Output the (X, Y) coordinate of the center of the cell containing the given text.  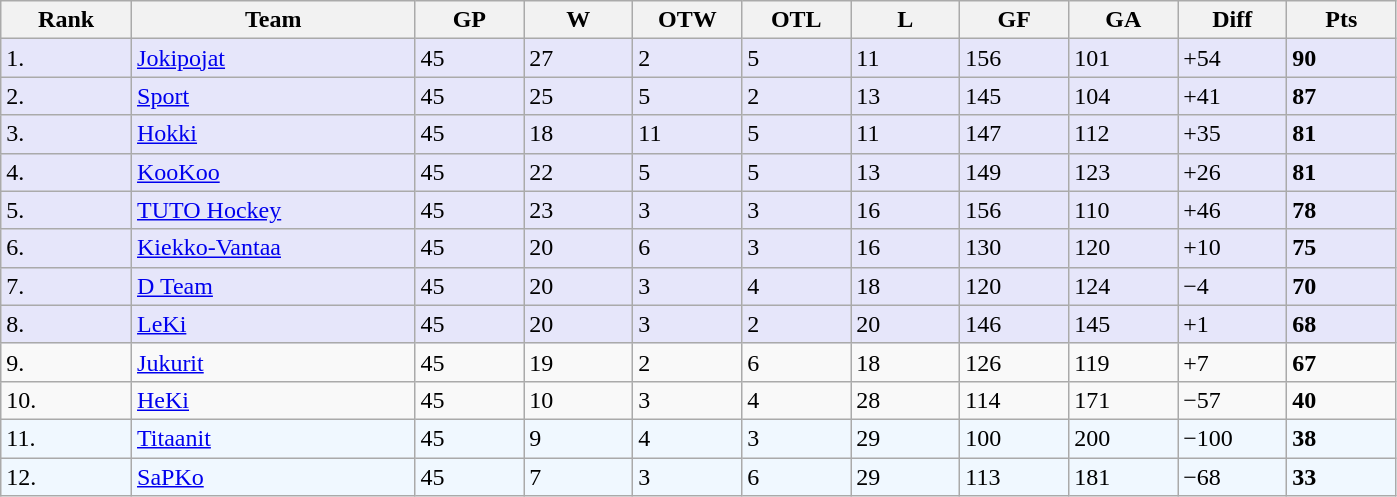
146 (1014, 324)
9. (66, 362)
GA (1124, 20)
10. (66, 400)
10 (578, 400)
5. (66, 210)
−100 (1232, 438)
22 (578, 172)
+10 (1232, 248)
+41 (1232, 96)
L (906, 20)
8. (66, 324)
40 (1342, 400)
+46 (1232, 210)
OTW (688, 20)
4. (66, 172)
GP (470, 20)
Kiekko-Vantaa (274, 248)
33 (1342, 477)
70 (1342, 286)
23 (578, 210)
6. (66, 248)
147 (1014, 134)
28 (906, 400)
1. (66, 58)
119 (1124, 362)
12. (66, 477)
TUTO Hockey (274, 210)
101 (1124, 58)
126 (1014, 362)
7. (66, 286)
Jukurit (274, 362)
19 (578, 362)
W (578, 20)
7 (578, 477)
Titaanit (274, 438)
110 (1124, 210)
75 (1342, 248)
100 (1014, 438)
130 (1014, 248)
−57 (1232, 400)
−4 (1232, 286)
LeKi (274, 324)
+35 (1232, 134)
90 (1342, 58)
104 (1124, 96)
+26 (1232, 172)
Team (274, 20)
Pts (1342, 20)
2. (66, 96)
149 (1014, 172)
GF (1014, 20)
KooKoo (274, 172)
68 (1342, 324)
Diff (1232, 20)
113 (1014, 477)
181 (1124, 477)
SaPKo (274, 477)
9 (578, 438)
Hokki (274, 134)
112 (1124, 134)
3. (66, 134)
38 (1342, 438)
67 (1342, 362)
D Team (274, 286)
11. (66, 438)
25 (578, 96)
171 (1124, 400)
87 (1342, 96)
200 (1124, 438)
124 (1124, 286)
−68 (1232, 477)
+7 (1232, 362)
OTL (796, 20)
27 (578, 58)
Sport (274, 96)
Rank (66, 20)
+54 (1232, 58)
+1 (1232, 324)
Jokipojat (274, 58)
123 (1124, 172)
HeKi (274, 400)
78 (1342, 210)
114 (1014, 400)
